Return [X, Y] of the center of cell containing provided text 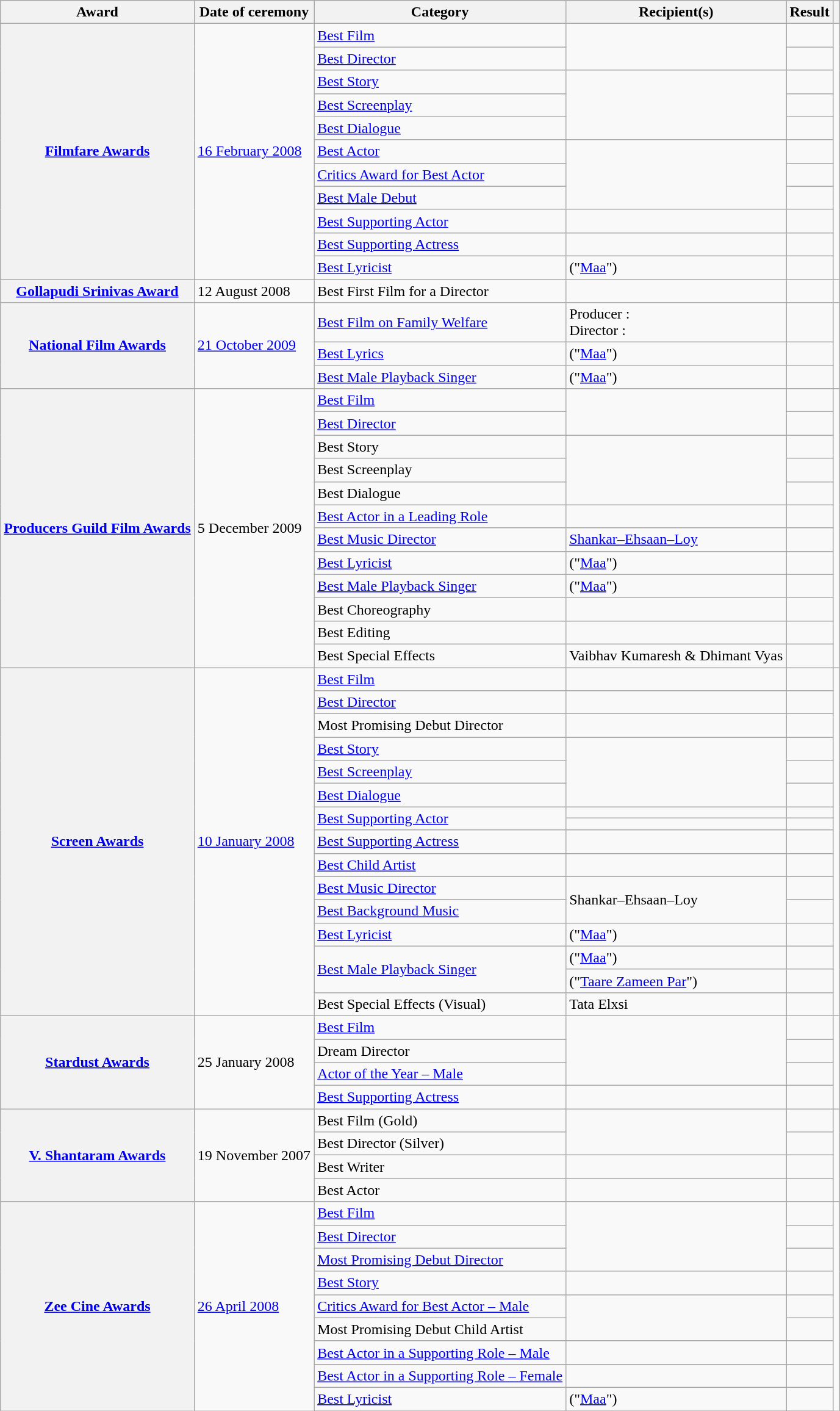
National Film Awards [98, 345]
Most Promising Debut Child Artist [440, 1329]
Screen Awards [98, 842]
Dream Director [440, 1050]
Result [809, 12]
21 October 2009 [254, 345]
19 November 2007 [254, 1155]
Best Male Debut [440, 198]
Filmfare Awards [98, 151]
Best Director (Silver) [440, 1144]
Producers Guild Film Awards [98, 529]
Zee Cine Awards [98, 1306]
("Taare Zameen Par") [676, 981]
Recipient(s) [676, 12]
Actor of the Year – Male [440, 1074]
Stardust Awards [98, 1062]
Best Actor in a Supporting Role – Female [440, 1376]
V. Shantaram Awards [98, 1155]
10 January 2008 [254, 842]
Best Film on Family Welfare [440, 322]
Vaibhav Kumaresh & Dhimant Vyas [676, 655]
Best Special Effects (Visual) [440, 1004]
26 April 2008 [254, 1306]
Best Choreography [440, 609]
Best Special Effects [440, 655]
Best Child Artist [440, 865]
Producer : Director : [676, 322]
Best Actor in a Supporting Role – Male [440, 1352]
Best Writer [440, 1167]
Best Actor in a Leading Role [440, 516]
5 December 2009 [254, 529]
12 August 2008 [254, 291]
Best Lyrics [440, 354]
25 January 2008 [254, 1062]
Best First Film for a Director [440, 291]
Best Background Music [440, 911]
Best Film (Gold) [440, 1120]
Award [98, 12]
Critics Award for Best Actor [440, 175]
Tata Elxsi [676, 1004]
16 February 2008 [254, 151]
Category [440, 12]
Gollapudi Srinivas Award [98, 291]
Best Editing [440, 632]
Critics Award for Best Actor – Male [440, 1306]
Date of ceremony [254, 12]
